Scan for the cell matching the given text and deliver its [X, Y] coordinate at center. 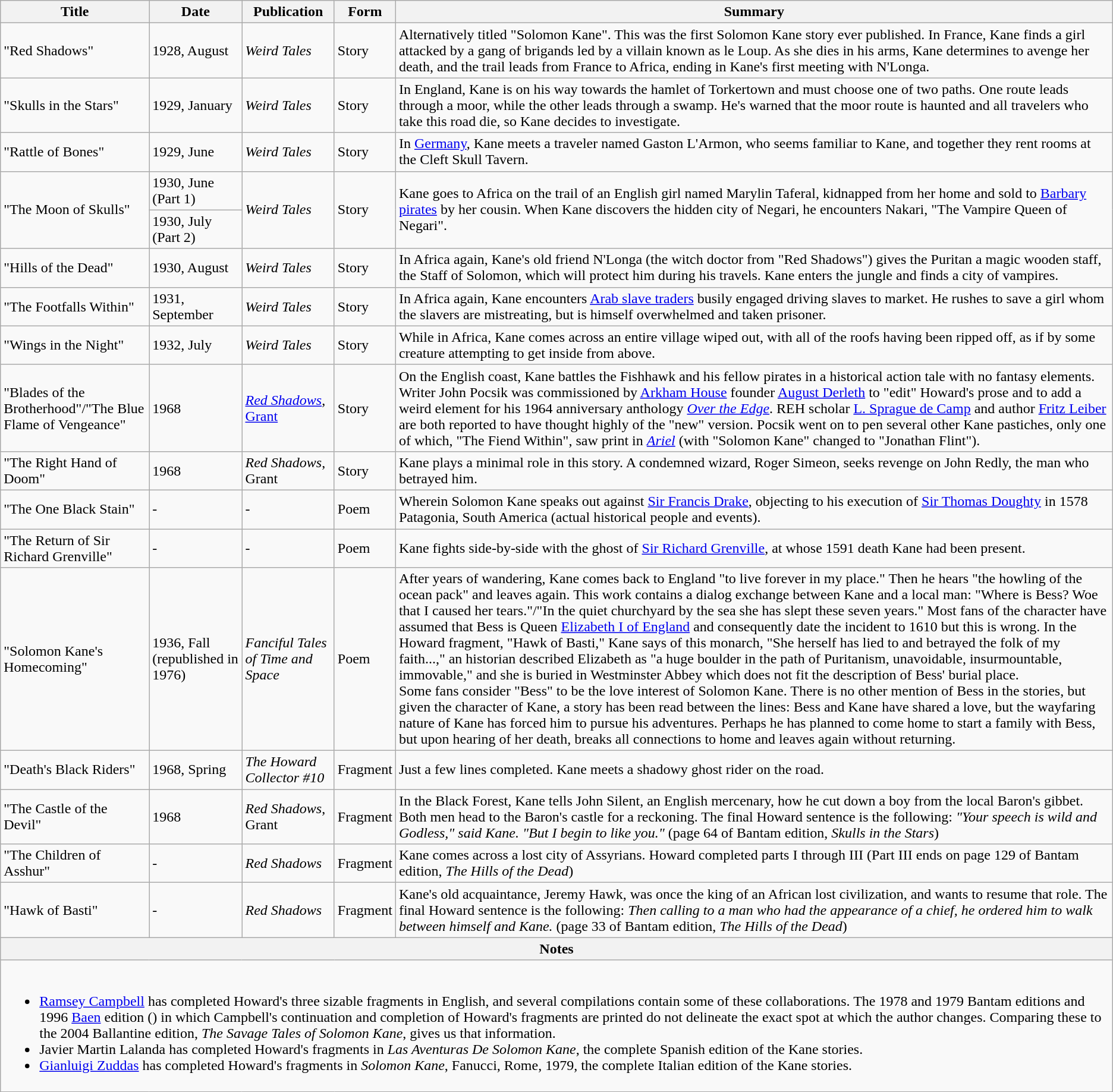
"Hills of the Dead" [75, 268]
1930, August [196, 268]
1930, June (Part 1) [196, 190]
"The Right Hand of Doom" [75, 471]
1968, Spring [196, 770]
Kane plays a minimal role in this story. A condemned wizard, Roger Simeon, seeks revenge on John Redly, the man who betrayed him. [754, 471]
"Death's Black Riders" [75, 770]
"Rattle of Bones" [75, 152]
Notes [556, 949]
"The Return of Sir Richard Grenville" [75, 548]
"The One Black Stain" [75, 509]
1930, July (Part 2) [196, 229]
1932, July [196, 345]
1931, September [196, 307]
Summary [754, 12]
The Howard Collector #10 [288, 770]
In Germany, Kane meets a traveler named Gaston L'Armon, who seems familiar to Kane, and together they rent rooms at the Cleft Skull Tavern. [754, 152]
Kane fights side-by-side with the ghost of Sir Richard Grenville, at whose 1591 death Kane had been present. [754, 548]
"Wings in the Night" [75, 345]
1929, June [196, 152]
"Hawk of Basti" [75, 910]
"Skulls in the Stars" [75, 105]
1928, August [196, 51]
1936, Fall (republished in 1976) [196, 659]
"The Castle of the Devil" [75, 817]
Title [75, 12]
Date [196, 12]
Kane comes across a lost city of Assyrians. Howard completed parts I through III (Part III ends on page 129 of Bantam edition, The Hills of the Dead) [754, 863]
"Blades of the Brotherhood"/"The Blue Flame of Vengeance" [75, 408]
1929, January [196, 105]
Just a few lines completed. Kane meets a shadowy ghost rider on the road. [754, 770]
"The Moon of Skulls" [75, 210]
"Solomon Kane's Homecoming" [75, 659]
"Red Shadows" [75, 51]
Publication [288, 12]
"The Footfalls Within" [75, 307]
"The Children of Asshur" [75, 863]
Fanciful Tales of Time and Space [288, 659]
Form [365, 12]
